Extract the (x, y) coordinate from the center of the cell holding the provided text.  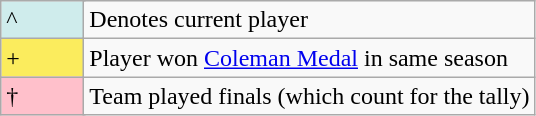
+ (42, 58)
Denotes current player (310, 20)
^ (42, 20)
Player won Coleman Medal in same season (310, 58)
Team played finals (which count for the tally) (310, 96)
† (42, 96)
